Detect which cell encompasses the target text, then output its [X, Y] center coordinate. 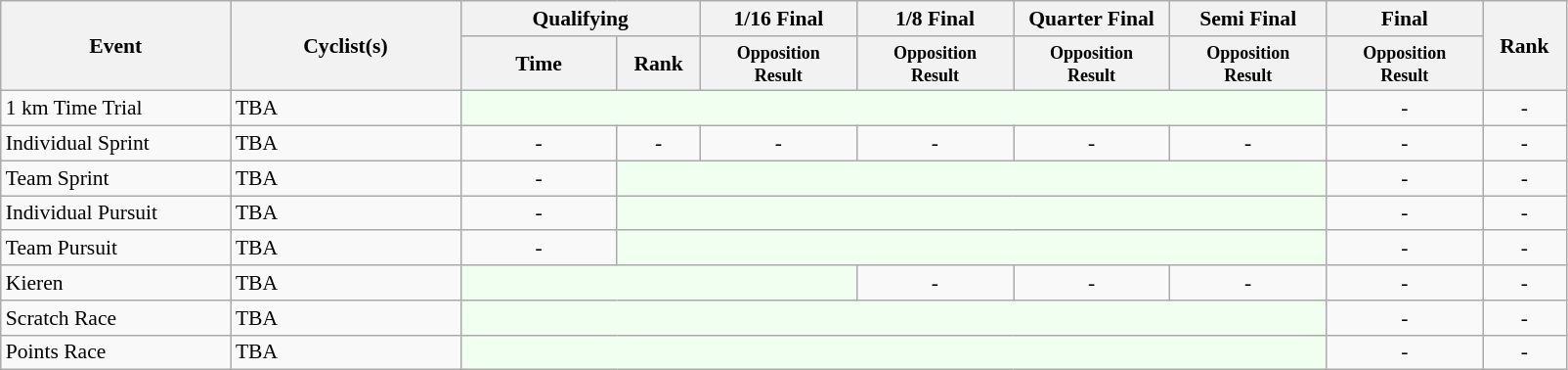
Final [1405, 19]
Points Race [115, 352]
Team Sprint [115, 178]
Qualifying [581, 19]
Kieren [115, 283]
Time [539, 64]
1/8 Final [935, 19]
Scratch Race [115, 318]
Cyclist(s) [346, 46]
Individual Pursuit [115, 213]
Event [115, 46]
Quarter Final [1091, 19]
Team Pursuit [115, 249]
1 km Time Trial [115, 109]
1/16 Final [778, 19]
Semi Final [1248, 19]
Individual Sprint [115, 144]
